Locate the cell with the specified text and output its [x, y] center coordinate. 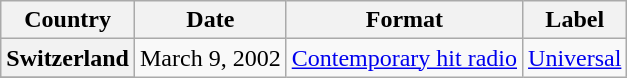
Date [210, 20]
Contemporary hit radio [404, 58]
Label [575, 20]
Format [404, 20]
Switzerland [68, 58]
March 9, 2002 [210, 58]
Universal [575, 58]
Country [68, 20]
